From the cell containing the given text, extract its center point as (X, Y) coordinate. 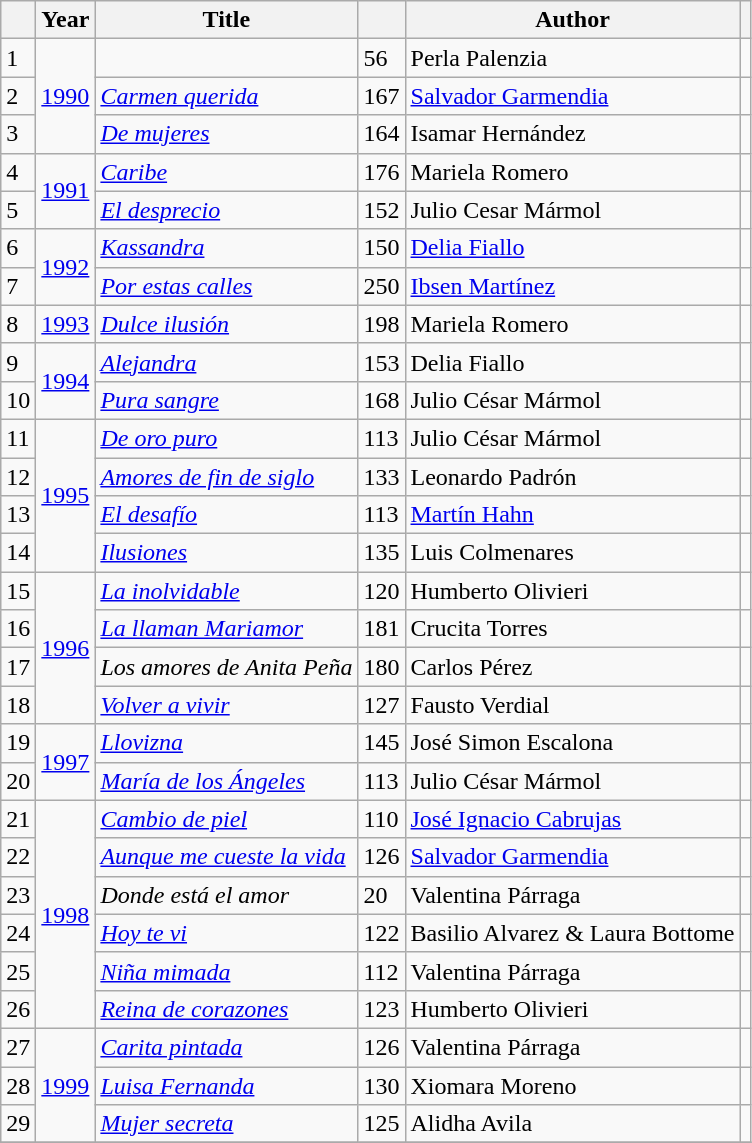
Crucita Torres (572, 629)
18 (18, 705)
Amores de fin de siglo (226, 477)
168 (382, 400)
Caribe (226, 172)
Luis Colmenares (572, 553)
135 (382, 553)
Dulce ilusión (226, 324)
130 (382, 1085)
9 (18, 362)
11 (18, 438)
150 (382, 248)
Los amores de Anita Peña (226, 667)
1994 (66, 381)
16 (18, 629)
1999 (66, 1085)
1996 (66, 648)
Hoy te vi (226, 933)
José Simon Escalona (572, 743)
Donde está el amor (226, 895)
Isamar Hernández (572, 134)
125 (382, 1124)
10 (18, 400)
13 (18, 515)
12 (18, 477)
145 (382, 743)
29 (18, 1124)
Leonardo Padrón (572, 477)
110 (382, 819)
Fausto Verdial (572, 705)
6 (18, 248)
176 (382, 172)
127 (382, 705)
1998 (66, 914)
164 (382, 134)
7 (18, 286)
24 (18, 933)
Alidha Avila (572, 1124)
26 (18, 1009)
1 (18, 58)
3 (18, 134)
Title (226, 20)
Niña mimada (226, 971)
23 (18, 895)
8 (18, 324)
167 (382, 96)
Kassandra (226, 248)
El desprecio (226, 210)
José Ignacio Cabrujas (572, 819)
25 (18, 971)
4 (18, 172)
Cambio de piel (226, 819)
180 (382, 667)
Volver a vivir (226, 705)
122 (382, 933)
15 (18, 591)
1991 (66, 191)
1992 (66, 267)
Year (66, 20)
152 (382, 210)
5 (18, 210)
La llaman Mariamor (226, 629)
1993 (66, 324)
Ilusiones (226, 553)
17 (18, 667)
Basilio Alvarez & Laura Bottome (572, 933)
28 (18, 1085)
2 (18, 96)
19 (18, 743)
1990 (66, 96)
250 (382, 286)
198 (382, 324)
Martín Hahn (572, 515)
Xiomara Moreno (572, 1085)
27 (18, 1047)
1997 (66, 762)
Pura sangre (226, 400)
Carlos Pérez (572, 667)
Luisa Fernanda (226, 1085)
56 (382, 58)
Mujer secreta (226, 1124)
Carita pintada (226, 1047)
Ibsen Martínez (572, 286)
La inolvidable (226, 591)
El desafío (226, 515)
Julio Cesar Mármol (572, 210)
Perla Palenzia (572, 58)
Por estas calles (226, 286)
María de los Ángeles (226, 781)
181 (382, 629)
133 (382, 477)
112 (382, 971)
Author (572, 20)
21 (18, 819)
120 (382, 591)
De mujeres (226, 134)
14 (18, 553)
22 (18, 857)
Aunque me cueste la vida (226, 857)
Alejandra (226, 362)
Carmen querida (226, 96)
De oro puro (226, 438)
1995 (66, 495)
153 (382, 362)
Llovizna (226, 743)
123 (382, 1009)
Reina de corazones (226, 1009)
